Extract the (x, y) coordinate from the center of the cell holding the provided text.  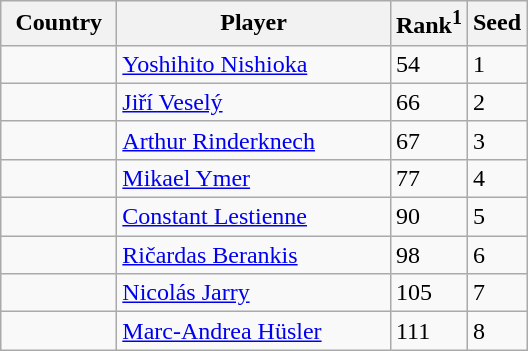
Mikael Ymer (254, 178)
98 (428, 255)
8 (496, 331)
Yoshihito Nishioka (254, 64)
1 (496, 64)
Jiří Veselý (254, 102)
90 (428, 217)
2 (496, 102)
7 (496, 293)
Ričardas Berankis (254, 255)
105 (428, 293)
Seed (496, 24)
Marc-Andrea Hüsler (254, 331)
5 (496, 217)
4 (496, 178)
Player (254, 24)
54 (428, 64)
Country (59, 24)
66 (428, 102)
Arthur Rinderknech (254, 140)
67 (428, 140)
Constant Lestienne (254, 217)
6 (496, 255)
3 (496, 140)
111 (428, 331)
Rank1 (428, 24)
77 (428, 178)
Nicolás Jarry (254, 293)
